Search for the cell housing the specified text and yield its [x, y] center coordinate. 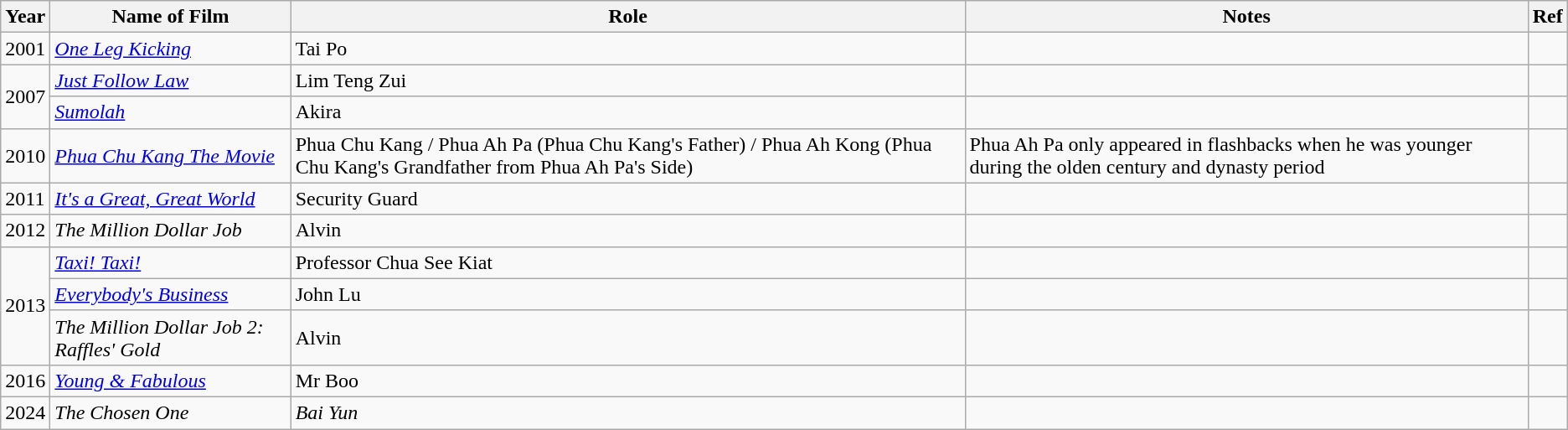
The Million Dollar Job 2: Raffles' Gold [171, 337]
2001 [25, 49]
John Lu [628, 294]
Everybody's Business [171, 294]
Tai Po [628, 49]
2011 [25, 199]
Taxi! Taxi! [171, 262]
Role [628, 17]
2007 [25, 96]
Lim Teng Zui [628, 80]
Ref [1548, 17]
2010 [25, 156]
It's a Great, Great World [171, 199]
The Chosen One [171, 412]
Mr Boo [628, 381]
Bai Yun [628, 412]
Just Follow Law [171, 80]
Security Guard [628, 199]
2016 [25, 381]
Sumolah [171, 112]
2012 [25, 231]
Name of Film [171, 17]
One Leg Kicking [171, 49]
Notes [1246, 17]
Phua Chu Kang The Movie [171, 156]
2024 [25, 412]
Phua Ah Pa only appeared in flashbacks when he was younger during the olden century and dynasty period [1246, 156]
Young & Fabulous [171, 381]
Phua Chu Kang / Phua Ah Pa (Phua Chu Kang's Father) / Phua Ah Kong (Phua Chu Kang's Grandfather from Phua Ah Pa's Side) [628, 156]
The Million Dollar Job [171, 231]
Year [25, 17]
2013 [25, 305]
Professor Chua See Kiat [628, 262]
Akira [628, 112]
